Return [x, y] of the center of cell containing provided text 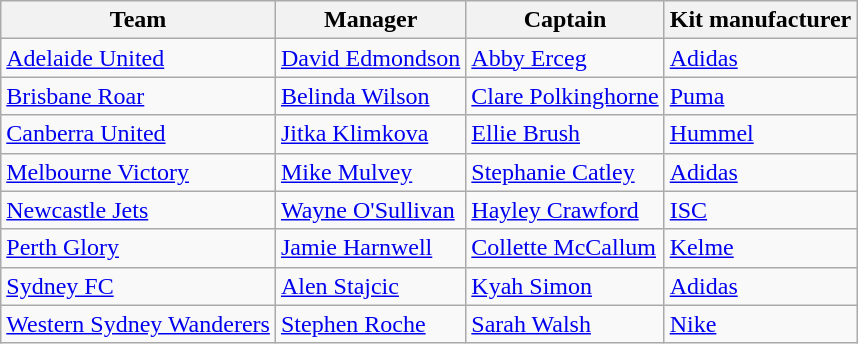
Stephen Roche [370, 324]
ISC [760, 210]
Newcastle Jets [138, 210]
Perth Glory [138, 248]
Canberra United [138, 134]
Wayne O'Sullivan [370, 210]
Team [138, 20]
Kyah Simon [565, 286]
Hummel [760, 134]
Brisbane Roar [138, 96]
David Edmondson [370, 58]
Mike Mulvey [370, 172]
Kelme [760, 248]
Nike [760, 324]
Collette McCallum [565, 248]
Hayley Crawford [565, 210]
Ellie Brush [565, 134]
Jitka Klimkova [370, 134]
Captain [565, 20]
Belinda Wilson [370, 96]
Alen Stajcic [370, 286]
Adelaide United [138, 58]
Stephanie Catley [565, 172]
Melbourne Victory [138, 172]
Kit manufacturer [760, 20]
Jamie Harnwell [370, 248]
Puma [760, 96]
Western Sydney Wanderers [138, 324]
Manager [370, 20]
Abby Erceg [565, 58]
Sydney FC [138, 286]
Clare Polkinghorne [565, 96]
Sarah Walsh [565, 324]
